Extract the (x, y) coordinate from the center of the cell holding the provided text.  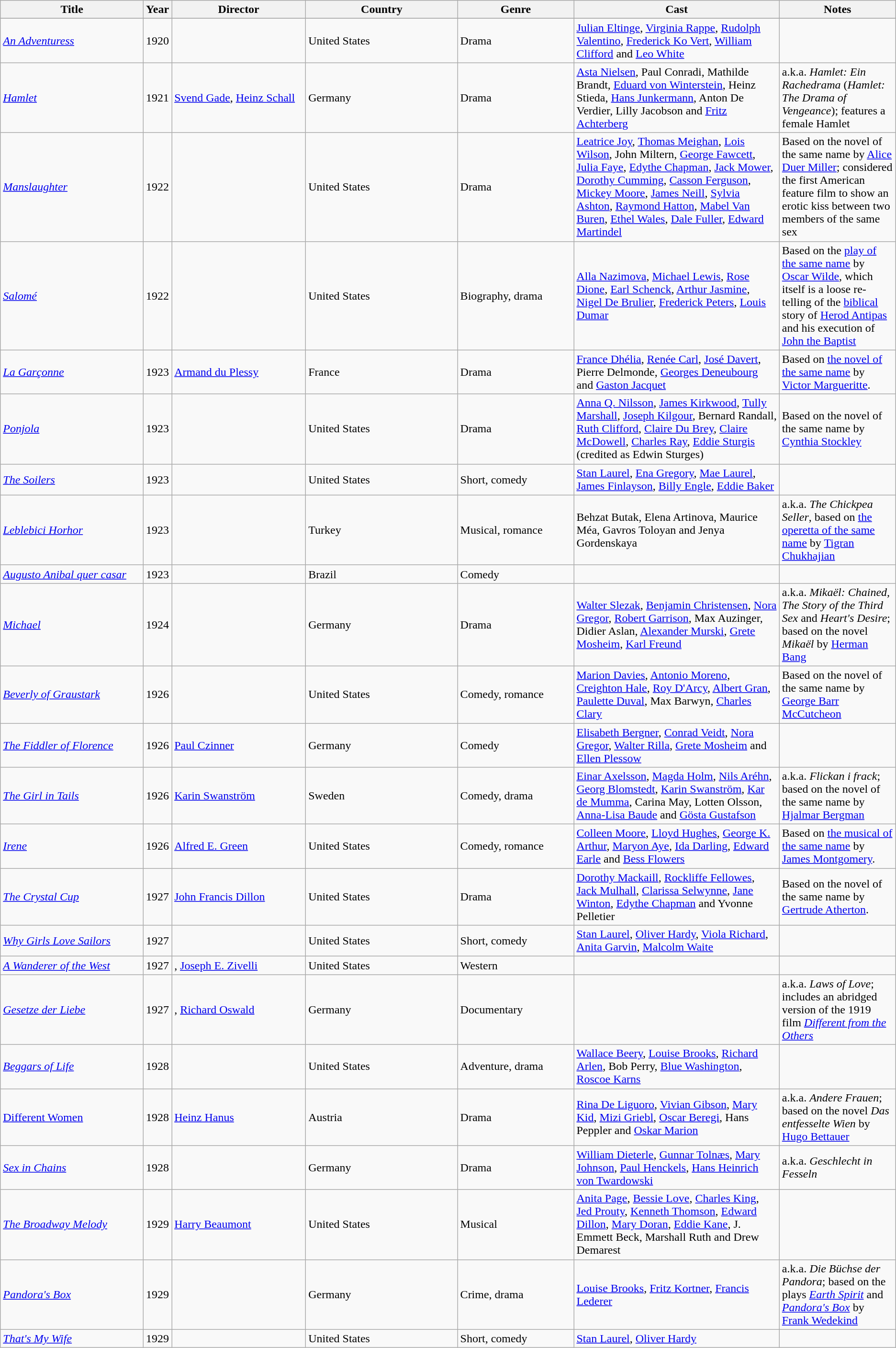
Sweden (382, 796)
Svend Gade, Heinz Schall (239, 98)
Crime, drama (516, 1294)
Beggars of Life (72, 1067)
France Dhélia, Renée Carl, José Davert, Pierre Delmonde, Georges Deneubourg and Gaston Jacquet (677, 372)
Harry Beaumont (239, 1224)
a.k.a. Flickan i frack; based on the novel of the same name by Hjalmar Bergman (838, 796)
, Joseph E. Zivelli (239, 966)
a.k.a. Die Büchse der Pandora; based on the plays Earth Spirit and Pandora's Box by Frank Wedekind (838, 1294)
Austria (382, 1117)
Manslaughter (72, 187)
A Wanderer of the West (72, 966)
Country (382, 10)
Year (158, 10)
Leblebici Horhor (72, 530)
1921 (158, 98)
The Broadway Melody (72, 1224)
The Crystal Cup (72, 897)
1924 (158, 624)
France (382, 372)
Beverly of Graustark (72, 694)
Ponjola (72, 429)
That's My Wife (72, 1338)
Gesetze der Liebe (72, 1010)
Karin Swanström (239, 796)
Julian Eltinge, Virginia Rappe, Rudolph Valentino, Frederick Ko Vert, William Clifford and Leo White (677, 41)
Stan Laurel, Ena Gregory, Mae Laurel, James Finlayson, Billy Engle, Eddie Baker (677, 480)
Michael (72, 624)
Salomé (72, 296)
Louise Brooks, Fritz Kortner, Francis Lederer (677, 1294)
Alla Nazimova, Michael Lewis, Rose Dione, Earl Schenck, Arthur Jasmine, Nigel De Brulier, Frederick Peters, Louis Dumar (677, 296)
Stan Laurel, Oliver Hardy (677, 1338)
Paul Czinner (239, 745)
a.k.a. Laws of Love; includes an abridged version of the 1919 film Different from the Others (838, 1010)
a.k.a. Andere Frauen; based on the novel Das entfesselte Wien by Hugo Bettauer (838, 1117)
Title (72, 10)
The Girl in Tails (72, 796)
a.k.a. Geschlecht in Fesseln (838, 1168)
Hamlet (72, 98)
Based on the musical of the same name by James Montgomery. (838, 846)
Notes (838, 10)
Brazil (382, 574)
Elisabeth Bergner, Conrad Veidt, Nora Gregor, Walter Rilla, Grete Mosheim and Ellen Plessow (677, 745)
Cast (677, 10)
1920 (158, 41)
Why Girls Love Sailors (72, 941)
Pandora's Box (72, 1294)
Biography, drama (516, 296)
Musical (516, 1224)
Behzat Butak, Elena Artinova, Maurice Méa, Gavros Toloyan and Jenya Gordenskaya (677, 530)
Walter Slezak, Benjamin Christensen, Nora Gregor, Robert Garrison, Max Auzinger, Didier Aslan, Alexander Murski, Grete Mosheim, Karl Freund (677, 624)
Different Women (72, 1117)
Adventure, drama (516, 1067)
Comedy, drama (516, 796)
Alfred E. Green (239, 846)
Heinz Hanus (239, 1117)
La Garçonne (72, 372)
Wallace Beery, Louise Brooks, Richard Arlen, Bob Perry, Blue Washington, Roscoe Karns (677, 1067)
a.k.a. Mikaël: Chained, The Story of the Third Sex and Heart's Desire; based on the novel Mikaël by Herman Bang (838, 624)
The Soilers (72, 480)
The Fiddler of Florence (72, 745)
Based on the novel of the same name by George Barr McCutcheon (838, 694)
Western (516, 966)
Turkey (382, 530)
Irene (72, 846)
John Francis Dillon (239, 897)
Genre (516, 10)
, Richard Oswald (239, 1010)
a.k.a. The Chickpea Seller, based on the operetta of the same name by Tigran Chukhajian (838, 530)
Stan Laurel, Oliver Hardy, Viola Richard, Anita Garvin, Malcolm Waite (677, 941)
Armand du Plessy (239, 372)
Rina De Liguoro, Vivian Gibson, Mary Kid, Mizi Griebl, Oscar Beregi, Hans Peppler and Oskar Marion (677, 1117)
Marion Davies, Antonio Moreno, Creighton Hale, Roy D'Arcy, Albert Gran, Paulette Duval, Max Barwyn, Charles Clary (677, 694)
William Dieterle, Gunnar Tolnæs, Mary Johnson, Paul Henckels, Hans Heinrich von Twardowski (677, 1168)
Colleen Moore, Lloyd Hughes, George K. Arthur, Maryon Aye, Ida Darling, Edward Earle and Bess Flowers (677, 846)
Based on the novel of the same name by Victor Margueritte. (838, 372)
Director (239, 10)
Documentary (516, 1010)
Dorothy Mackaill, Rockliffe Fellowes, Jack Mulhall, Clarissa Selwynne, Jane Winton, Edythe Chapman and Yvonne Pelletier (677, 897)
An Adventuress (72, 41)
a.k.a. Hamlet: Ein Rachedrama (Hamlet: The Drama of Vengeance); features a female Hamlet (838, 98)
Based on the novel of the same name by Gertrude Atherton. (838, 897)
Augusto Anibal quer casar (72, 574)
Sex in Chains (72, 1168)
Based on the novel of the same name by Cynthia Stockley (838, 429)
Musical, romance (516, 530)
